From the cell containing the given text, extract its center point as [x, y] coordinate. 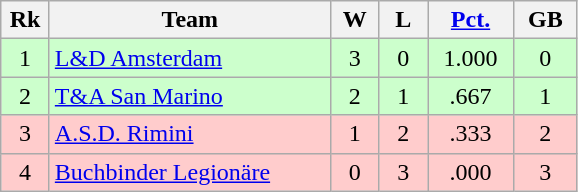
A.S.D. Rimini [190, 134]
4 [26, 172]
.333 [471, 134]
.000 [471, 172]
1.000 [471, 58]
.667 [471, 96]
GB [546, 20]
L&D Amsterdam [190, 58]
Buchbinder Legionäre [190, 172]
Team [190, 20]
Rk [26, 20]
W [354, 20]
L [404, 20]
T&A San Marino [190, 96]
Pct. [471, 20]
